Output the (x, y) coordinate of the center of the cell containing the given text.  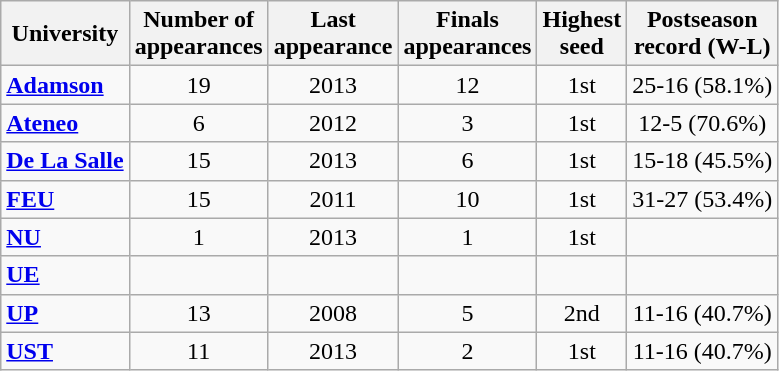
2008 (333, 313)
NU (65, 237)
UE (65, 275)
3 (468, 123)
UP (65, 313)
2011 (333, 199)
Number ofappearances (198, 34)
2nd (582, 313)
13 (198, 313)
19 (198, 85)
15-18 (45.5%) (702, 161)
Finalsappearances (468, 34)
2012 (333, 123)
2 (468, 351)
Highestseed (582, 34)
12-5 (70.6%) (702, 123)
UST (65, 351)
De La Salle (65, 161)
31-27 (53.4%) (702, 199)
5 (468, 313)
University (65, 34)
FEU (65, 199)
Adamson (65, 85)
11 (198, 351)
10 (468, 199)
Lastappearance (333, 34)
Ateneo (65, 123)
Postseasonrecord (W-L) (702, 34)
25-16 (58.1%) (702, 85)
12 (468, 85)
